For the text-containing cell, return its midpoint in (x, y) coordinate format. 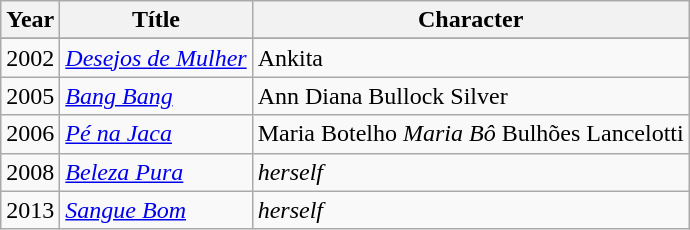
Pé na Jaca (156, 134)
Year (30, 20)
2006 (30, 134)
Maria Botelho Maria Bô Bulhões Lancelotti (470, 134)
2005 (30, 96)
Desejos de Mulher (156, 58)
Títle (156, 20)
2008 (30, 172)
Bang Bang (156, 96)
Sangue Bom (156, 210)
Ankita (470, 58)
Ann Diana Bullock Silver (470, 96)
Character (470, 20)
2002 (30, 58)
2013 (30, 210)
Beleza Pura (156, 172)
